For the text-containing cell, return its midpoint in (x, y) coordinate format. 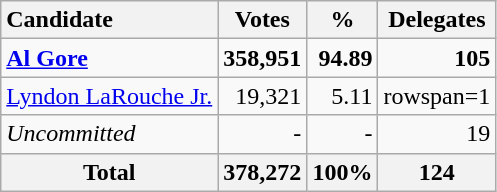
94.89 (342, 58)
5.11 (342, 96)
378,272 (262, 172)
Votes (262, 20)
% (342, 20)
Total (110, 172)
19 (437, 134)
19,321 (262, 96)
100% (342, 172)
Uncommitted (110, 134)
124 (437, 172)
rowspan=1 (437, 96)
Delegates (437, 20)
Lyndon LaRouche Jr. (110, 96)
Al Gore (110, 58)
Candidate (110, 20)
358,951 (262, 58)
105 (437, 58)
